Locate the cell with the specified text and output its (x, y) center coordinate. 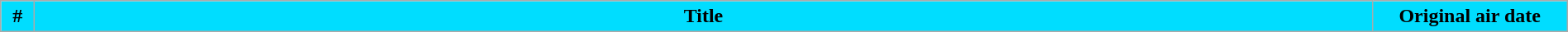
Original air date (1470, 16)
# (18, 16)
Title (703, 16)
